Provide the (X, Y) coordinate of the cell's center where the given text is located.  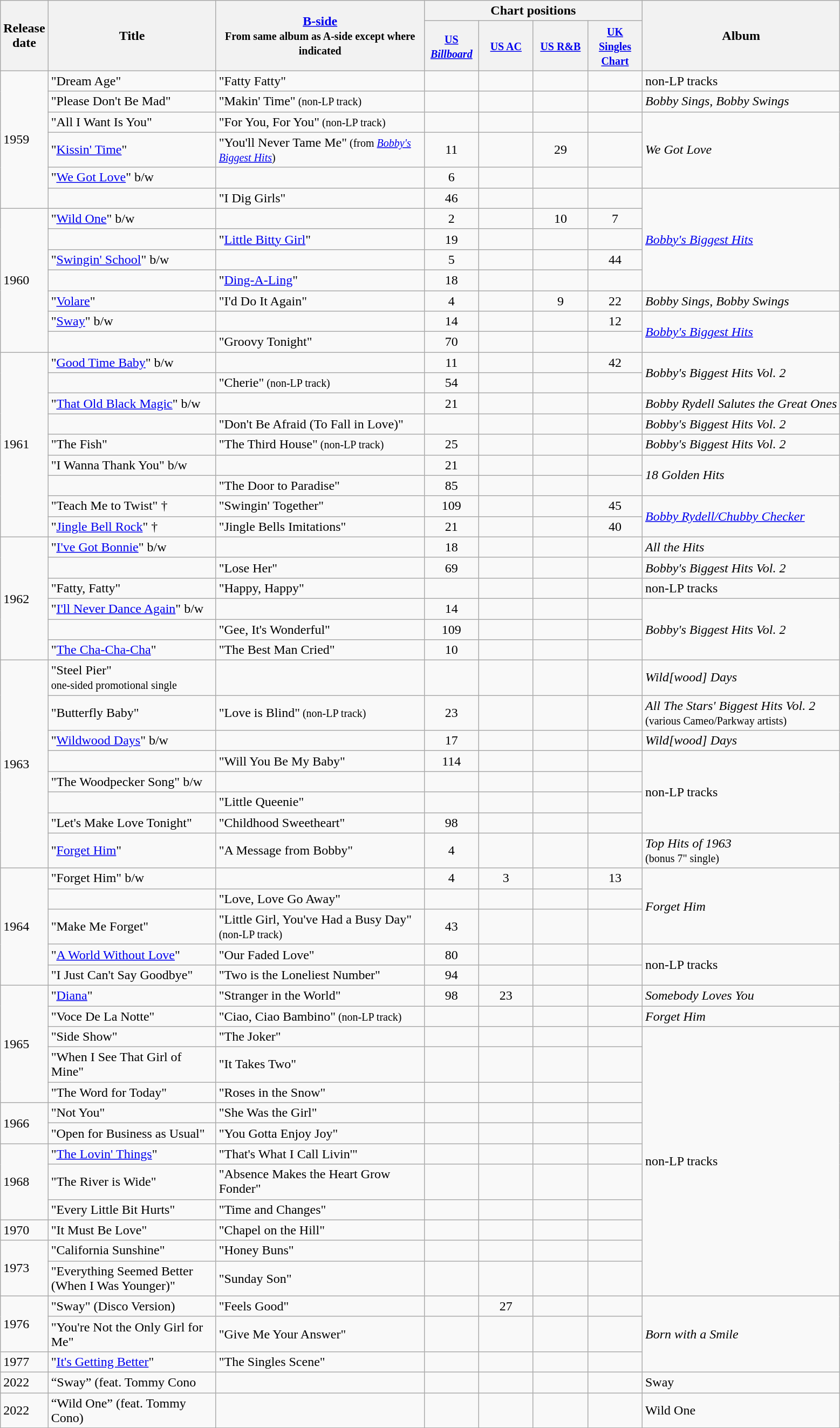
114 (451, 761)
"Groovy Tonight" (320, 342)
"Lose Her" (320, 568)
18 Golden Hits (741, 475)
"Childhood Sweetheart" (320, 823)
12 (615, 322)
"Butterfly Baby" (132, 713)
"The Singles Scene" (320, 1362)
80 (451, 954)
"You'll Never Tame Me" (from Bobby's Biggest Hits) (320, 150)
Somebody Loves You (741, 995)
Title (132, 36)
B-sideFrom same album as A-side except where indicated (320, 36)
"When I See That Girl of Mine" (132, 1065)
1970 (24, 1230)
"Love is Blind" (non-LP track) (320, 713)
45 (615, 506)
1961 (24, 445)
Sway (741, 1382)
"Chapel on the Hill" (320, 1230)
Top Hits of 1963(bonus 7" single) (741, 850)
"Not You" (132, 1113)
"I'd Do It Again" (320, 300)
"Roses in the Snow" (320, 1092)
1963 (24, 764)
"Don't Be Afraid (To Fall in Love)" (320, 424)
7 (615, 218)
94 (451, 975)
27 (506, 1306)
"The Word for Today" (132, 1092)
"The Cha-Cha-Cha" (132, 650)
"Make Me Forget" (132, 927)
25 (451, 445)
"Side Show" (132, 1037)
69 (451, 568)
"California Sunshine" (132, 1251)
1966 (24, 1123)
"Wildwood Days" b/w (132, 741)
Wild One (741, 1410)
"Sway" (Disco Version) (132, 1306)
"Let's Make Love Tonight" (132, 823)
2 (451, 218)
"Love, Love Go Away" (320, 899)
"The River is Wide" (132, 1181)
13 (615, 878)
"It Must Be Love" (132, 1230)
"Time and Changes" (320, 1210)
"The Lovin' Things" (132, 1154)
"Swingin' Together" (320, 506)
"All I Want Is You" (132, 122)
"You're Not the Only Girl for Me" (132, 1334)
"Gee, It's Wonderful" (320, 630)
"Dream Age" (132, 81)
"The Woodpecker Song" b/w (132, 782)
"Two is the Loneliest Number" (320, 975)
1968 (24, 1181)
"Jingle Bell Rock" † (132, 527)
"Every Little Bit Hurts" (132, 1210)
1976 (24, 1324)
42 (615, 363)
US R&B (560, 46)
"I Just Can't Say Goodbye" (132, 975)
"That Old Black Magic" b/w (132, 404)
"Sunday Son" (320, 1279)
"Our Faded Love" (320, 954)
"You Gotta Enjoy Joy" (320, 1133)
1977 (24, 1362)
46 (451, 198)
40 (615, 527)
"The Fish" (132, 445)
"Forget Him" b/w (132, 878)
54 (451, 383)
We Got Love (741, 150)
6 (451, 177)
"Absence Makes the Heart Grow Fonder" (320, 1181)
"I've Got Bonnie" b/w (132, 547)
"Kissin' Time" (132, 150)
19 (451, 239)
"Swingin' School" b/w (132, 259)
"It's Getting Better" (132, 1362)
US Billboard (451, 46)
"That's What I Call Livin'" (320, 1154)
"The Door to Paradise" (320, 486)
"She Was the Girl" (320, 1113)
"Please Don't Be Mad" (132, 101)
1965 (24, 1043)
"Makin' Time" (non-LP track) (320, 101)
"I Dig Girls" (320, 198)
44 (615, 259)
"Forget Him" (132, 850)
"Teach Me to Twist" † (132, 506)
"Volare" (132, 300)
5 (451, 259)
"Jingle Bells Imitations" (320, 527)
70 (451, 342)
"Voce De La Notte" (132, 1016)
"A World Without Love" (132, 954)
"Give Me Your Answer" (320, 1334)
"It Takes Two" (320, 1065)
3 (506, 878)
"Wild One" b/w (132, 218)
1964 (24, 927)
85 (451, 486)
Release date (24, 36)
"Cherie" (non-LP track) (320, 383)
1973 (24, 1268)
Bobby Rydell/Chubby Checker (741, 516)
"Good Time Baby" b/w (132, 363)
"Ding-A-Ling" (320, 280)
"Fatty, Fatty" (132, 588)
1959 (24, 139)
"Fatty Fatty" (320, 81)
"Happy, Happy" (320, 588)
"Little Bitty Girl" (320, 239)
29 (560, 150)
UK Singles Chart (615, 46)
1962 (24, 598)
"I Wanna Thank You" b/w (132, 465)
43 (451, 927)
"Open for Business as Usual" (132, 1133)
"The Best Man Cried" (320, 650)
"Ciao, Ciao Bambino" (non-LP track) (320, 1016)
17 (451, 741)
"Honey Buns" (320, 1251)
All the Hits (741, 547)
"I'll Never Dance Again" b/w (132, 609)
"Little Queenie" (320, 802)
“Sway” (feat. Tommy Cono (132, 1382)
9 (560, 300)
"Diana" (132, 995)
"Steel Pier"one-sided promotional single (132, 678)
Born with a Smile (741, 1334)
All The Stars' Biggest Hits Vol. 2(various Cameo/Parkway artists) (741, 713)
"Feels Good" (320, 1306)
Chart positions (533, 11)
"A Message from Bobby" (320, 850)
"The Joker" (320, 1037)
"Stranger in the World" (320, 995)
22 (615, 300)
"We Got Love" b/w (132, 177)
"Sway" b/w (132, 322)
Bobby Rydell Salutes the Great Ones (741, 404)
1960 (24, 280)
"Everything Seemed Better (When I Was Younger)" (132, 1279)
"Will You Be My Baby" (320, 761)
US AC (506, 46)
"Little Girl, You've Had a Busy Day" (non-LP track) (320, 927)
Album (741, 36)
"The Third House" (non-LP track) (320, 445)
“Wild One” (feat. Tommy Cono) (132, 1410)
"For You, For You" (non-LP track) (320, 122)
